Scan for the cell matching the given text and deliver its [X, Y] coordinate at center. 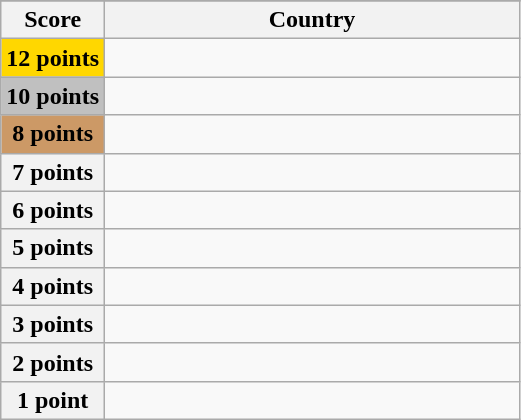
6 points [53, 210]
Score [53, 20]
8 points [53, 134]
3 points [53, 324]
2 points [53, 362]
Country [312, 20]
4 points [53, 286]
12 points [53, 58]
5 points [53, 248]
10 points [53, 96]
1 point [53, 400]
7 points [53, 172]
